Capture the cell that displays the provided text and extract its [X, Y] central coordinate. 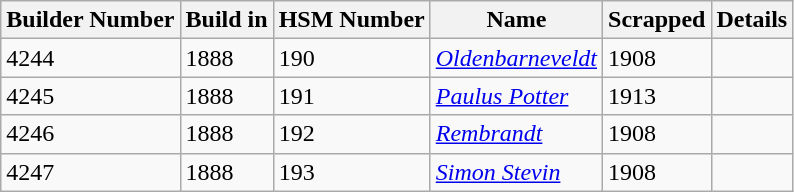
4245 [90, 96]
Simon Stevin [516, 172]
Scrapped [657, 20]
Name [516, 20]
191 [352, 96]
192 [352, 134]
Rembrandt [516, 134]
HSM Number [352, 20]
4244 [90, 58]
Build in [226, 20]
190 [352, 58]
Builder Number [90, 20]
4247 [90, 172]
4246 [90, 134]
193 [352, 172]
1913 [657, 96]
Paulus Potter [516, 96]
Details [752, 20]
Oldenbarneveldt [516, 58]
